Output the [X, Y] coordinate of the center of the cell containing the given text.  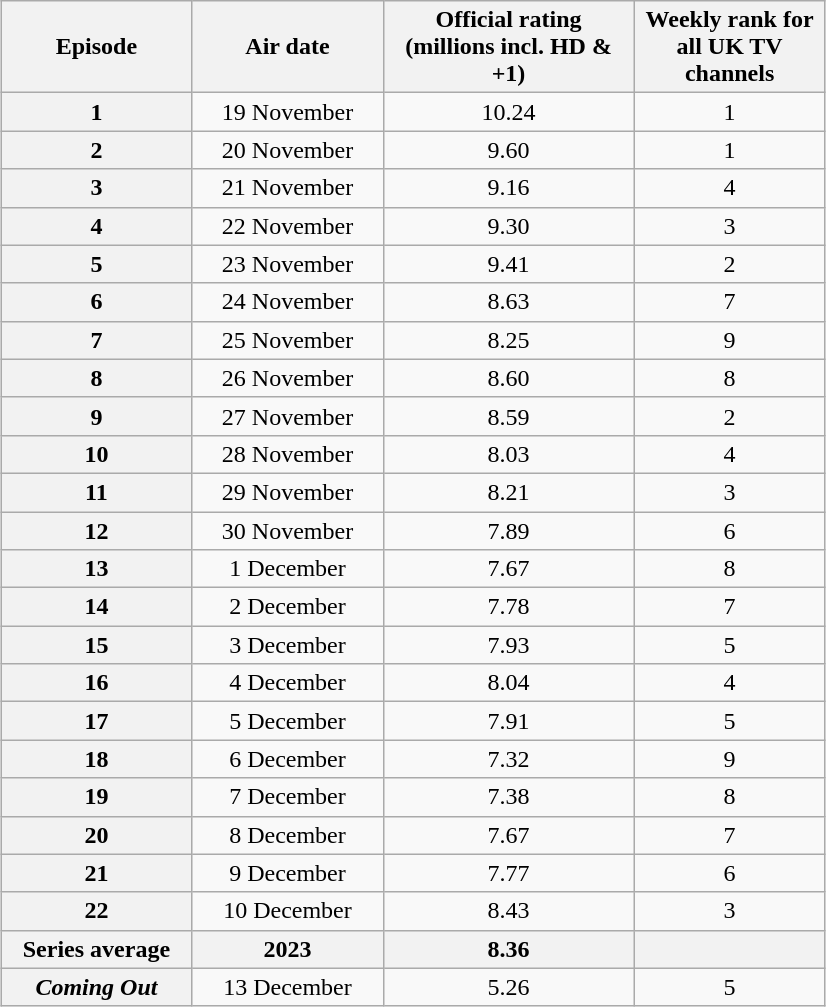
Episode [96, 47]
24 November [288, 302]
6 December [288, 759]
Official rating (millions incl. HD & +1) [508, 47]
25 November [288, 340]
8.21 [508, 492]
23 November [288, 264]
9.60 [508, 150]
14 [96, 607]
8.60 [508, 378]
4 December [288, 683]
5.26 [508, 987]
8.04 [508, 683]
9.30 [508, 226]
8.63 [508, 302]
30 November [288, 531]
17 [96, 721]
7.78 [508, 607]
10 [96, 454]
12 [96, 531]
2023 [288, 949]
21 November [288, 188]
22 November [288, 226]
8.59 [508, 416]
7.38 [508, 797]
29 November [288, 492]
Series average [96, 949]
Weekly rank for all UK TV channels [730, 47]
20 November [288, 150]
16 [96, 683]
1 December [288, 569]
18 [96, 759]
7.91 [508, 721]
7 December [288, 797]
15 [96, 645]
26 November [288, 378]
8.43 [508, 911]
10 December [288, 911]
20 [96, 835]
2 December [288, 607]
7.32 [508, 759]
8 December [288, 835]
7.89 [508, 531]
10.24 [508, 112]
21 [96, 873]
3 December [288, 645]
22 [96, 911]
28 November [288, 454]
Air date [288, 47]
13 December [288, 987]
27 November [288, 416]
7.93 [508, 645]
19 November [288, 112]
13 [96, 569]
8.25 [508, 340]
9 December [288, 873]
8.03 [508, 454]
9.16 [508, 188]
8.36 [508, 949]
Coming Out [96, 987]
11 [96, 492]
5 December [288, 721]
19 [96, 797]
9.41 [508, 264]
7.77 [508, 873]
